Return the (X, Y) coordinate for the center point of the cell that contains the specified text.  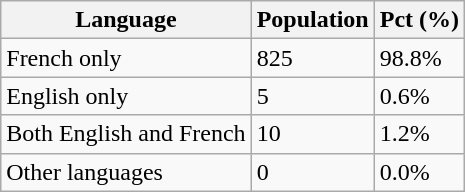
5 (312, 96)
Both English and French (126, 134)
French only (126, 58)
0 (312, 172)
Population (312, 20)
1.2% (419, 134)
98.8% (419, 58)
Pct (%) (419, 20)
0.0% (419, 172)
English only (126, 96)
10 (312, 134)
Language (126, 20)
825 (312, 58)
0.6% (419, 96)
Other languages (126, 172)
